Provide the (X, Y) coordinate of the cell's center where the given text is located.  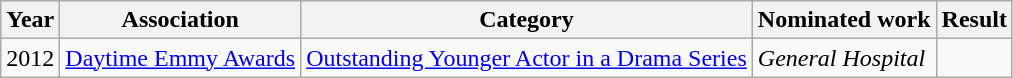
Category (527, 20)
Nominated work (844, 20)
Result (974, 20)
General Hospital (844, 58)
2012 (30, 58)
Association (180, 20)
Outstanding Younger Actor in a Drama Series (527, 58)
Year (30, 20)
Daytime Emmy Awards (180, 58)
